Find where the given text appears and provide that cell's center as [X, Y] coordinate. 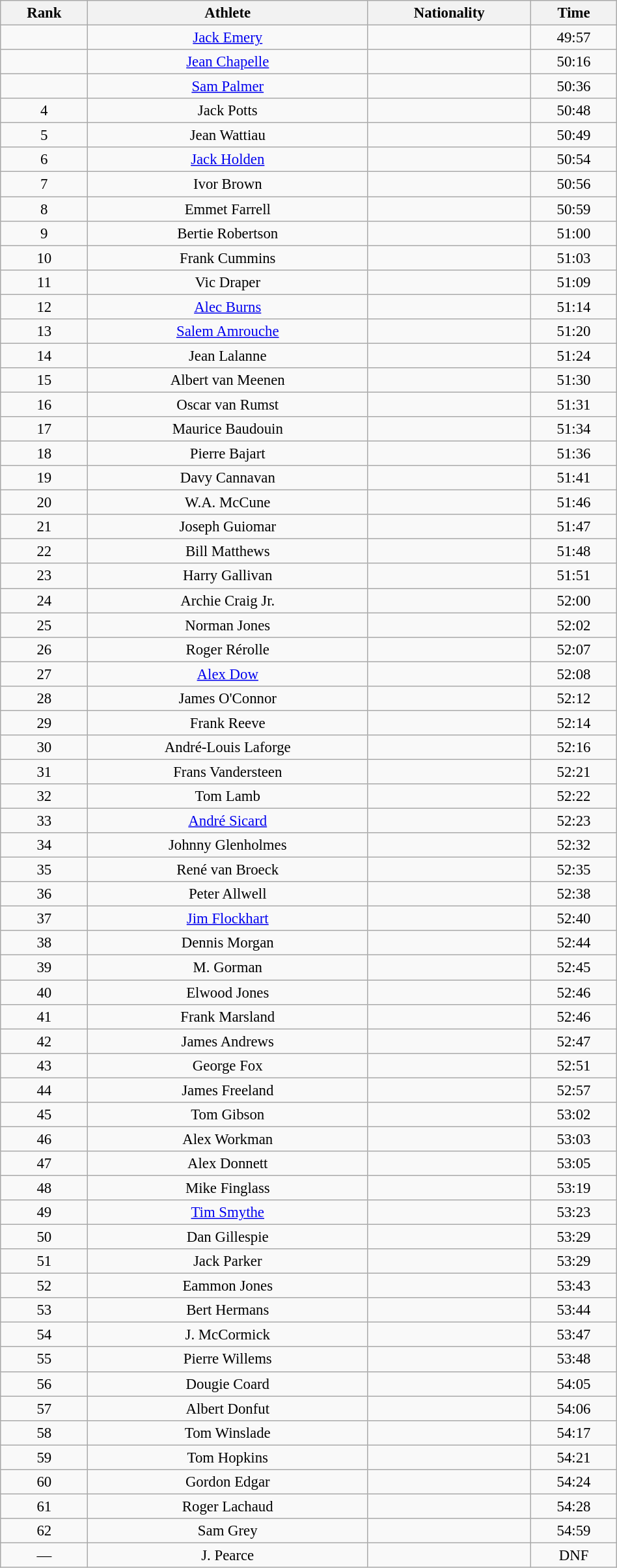
45 [44, 1115]
53:44 [574, 1310]
54:06 [574, 1408]
Johnny Glenholmes [228, 845]
Ivor Brown [228, 184]
44 [44, 1090]
57 [44, 1408]
35 [44, 870]
Eammon Jones [228, 1286]
17 [44, 429]
André-Louis Laforge [228, 748]
41 [44, 1016]
52:14 [574, 723]
20 [44, 503]
Jack Parker [228, 1261]
19 [44, 478]
James Andrews [228, 1041]
14 [44, 356]
Dan Gillespie [228, 1237]
52:47 [574, 1041]
Archie Craig Jr. [228, 600]
Alex Workman [228, 1139]
Alec Burns [228, 307]
Alex Dow [228, 674]
51:47 [574, 527]
51:03 [574, 258]
Peter Allwell [228, 894]
54 [44, 1335]
33 [44, 821]
51:09 [574, 282]
Frank Marsland [228, 1016]
Elwood Jones [228, 992]
J. McCormick [228, 1335]
Oscar van Rumst [228, 404]
Jack Potts [228, 111]
52:35 [574, 870]
34 [44, 845]
DNF [574, 1555]
61 [44, 1506]
Tim Smythe [228, 1212]
Tom Lamb [228, 796]
Pierre Willems [228, 1360]
Salem Amrouche [228, 331]
53 [44, 1310]
J. Pearce [228, 1555]
51:48 [574, 552]
Frank Cummins [228, 258]
6 [44, 160]
56 [44, 1384]
50:16 [574, 62]
36 [44, 894]
50:54 [574, 160]
51:30 [574, 380]
7 [44, 184]
54:59 [574, 1531]
50:48 [574, 111]
Alex Donnett [228, 1164]
16 [44, 404]
Roger Rérolle [228, 649]
Nationality [449, 13]
Jean Chapelle [228, 62]
25 [44, 625]
53:05 [574, 1164]
23 [44, 576]
52:07 [574, 649]
27 [44, 674]
15 [44, 380]
Jack Holden [228, 160]
8 [44, 209]
22 [44, 552]
Joseph Guiomar [228, 527]
51:14 [574, 307]
52:16 [574, 748]
George Fox [228, 1065]
Sam Palmer [228, 87]
51:51 [574, 576]
53:03 [574, 1139]
53:47 [574, 1335]
Tom Winslade [228, 1433]
Norman Jones [228, 625]
53:19 [574, 1188]
Tom Hopkins [228, 1457]
52 [44, 1286]
Athlete [228, 13]
32 [44, 796]
48 [44, 1188]
51:34 [574, 429]
52:32 [574, 845]
Jean Lalanne [228, 356]
58 [44, 1433]
30 [44, 748]
Dougie Coard [228, 1384]
46 [44, 1139]
James O'Connor [228, 699]
52:08 [574, 674]
Bill Matthews [228, 552]
18 [44, 454]
43 [44, 1065]
Tom Gibson [228, 1115]
52:40 [574, 919]
Jim Flockhart [228, 919]
52:57 [574, 1090]
31 [44, 772]
Jack Emery [228, 38]
13 [44, 331]
12 [44, 307]
James Freeland [228, 1090]
Bertie Robertson [228, 233]
52:51 [574, 1065]
10 [44, 258]
49 [44, 1212]
26 [44, 649]
Time [574, 13]
54:24 [574, 1482]
50:56 [574, 184]
Jean Wattiau [228, 135]
Dennis Morgan [228, 944]
9 [44, 233]
28 [44, 699]
52:22 [574, 796]
Sam Grey [228, 1531]
54:28 [574, 1506]
Albert van Meenen [228, 380]
53:48 [574, 1360]
37 [44, 919]
51:20 [574, 331]
53:02 [574, 1115]
Maurice Baudouin [228, 429]
42 [44, 1041]
— [44, 1555]
51:24 [574, 356]
Vic Draper [228, 282]
11 [44, 282]
52:45 [574, 968]
52:44 [574, 944]
Davy Cannavan [228, 478]
52:21 [574, 772]
50:49 [574, 135]
47 [44, 1164]
54:21 [574, 1457]
Albert Donfut [228, 1408]
53:23 [574, 1212]
52:02 [574, 625]
51 [44, 1261]
39 [44, 968]
51:46 [574, 503]
49:57 [574, 38]
54:17 [574, 1433]
40 [44, 992]
51:41 [574, 478]
Mike Finglass [228, 1188]
M. Gorman [228, 968]
52:23 [574, 821]
24 [44, 600]
Rank [44, 13]
André Sicard [228, 821]
50:36 [574, 87]
Frans Vandersteen [228, 772]
38 [44, 944]
52:00 [574, 600]
50:59 [574, 209]
51:00 [574, 233]
54:05 [574, 1384]
5 [44, 135]
Emmet Farrell [228, 209]
Bert Hermans [228, 1310]
62 [44, 1531]
Harry Gallivan [228, 576]
52:12 [574, 699]
Gordon Edgar [228, 1482]
50 [44, 1237]
53:43 [574, 1286]
59 [44, 1457]
4 [44, 111]
René van Broeck [228, 870]
Roger Lachaud [228, 1506]
Frank Reeve [228, 723]
21 [44, 527]
29 [44, 723]
60 [44, 1482]
55 [44, 1360]
W.A. McCune [228, 503]
Pierre Bajart [228, 454]
51:31 [574, 404]
52:38 [574, 894]
51:36 [574, 454]
